Output the (x, y) coordinate of the center of the cell containing the given text.  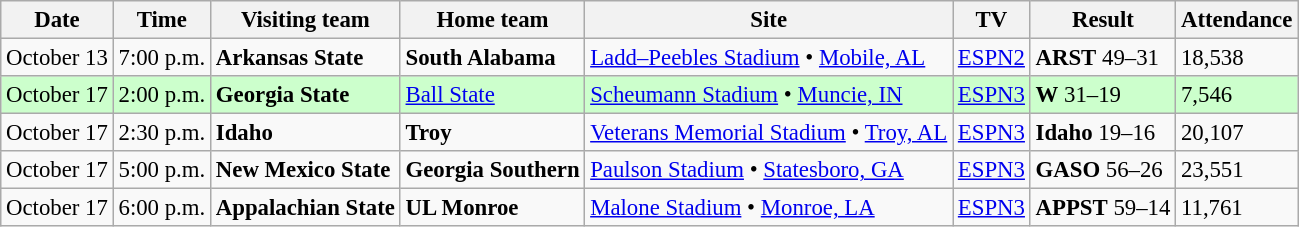
Paulson Stadium • Statesboro, GA (769, 170)
Appalachian State (306, 208)
South Alabama (492, 58)
18,538 (1237, 58)
Arkansas State (306, 58)
Idaho (306, 133)
Georgia Southern (492, 170)
W 31–19 (1102, 95)
Attendance (1237, 20)
Ladd–Peebles Stadium • Mobile, AL (769, 58)
2:00 p.m. (162, 95)
Result (1102, 20)
Visiting team (306, 20)
October 13 (57, 58)
2:30 p.m. (162, 133)
Georgia State (306, 95)
7:00 p.m. (162, 58)
20,107 (1237, 133)
7,546 (1237, 95)
ESPN2 (992, 58)
UL Monroe (492, 208)
Time (162, 20)
Scheumann Stadium • Muncie, IN (769, 95)
New Mexico State (306, 170)
6:00 p.m. (162, 208)
Malone Stadium • Monroe, LA (769, 208)
Home team (492, 20)
Date (57, 20)
Veterans Memorial Stadium • Troy, AL (769, 133)
APPST 59–14 (1102, 208)
23,551 (1237, 170)
11,761 (1237, 208)
Idaho 19–16 (1102, 133)
ARST 49–31 (1102, 58)
GASO 56–26 (1102, 170)
TV (992, 20)
Site (769, 20)
Troy (492, 133)
5:00 p.m. (162, 170)
Ball State (492, 95)
